Search for the cell housing the specified text and yield its (x, y) center coordinate. 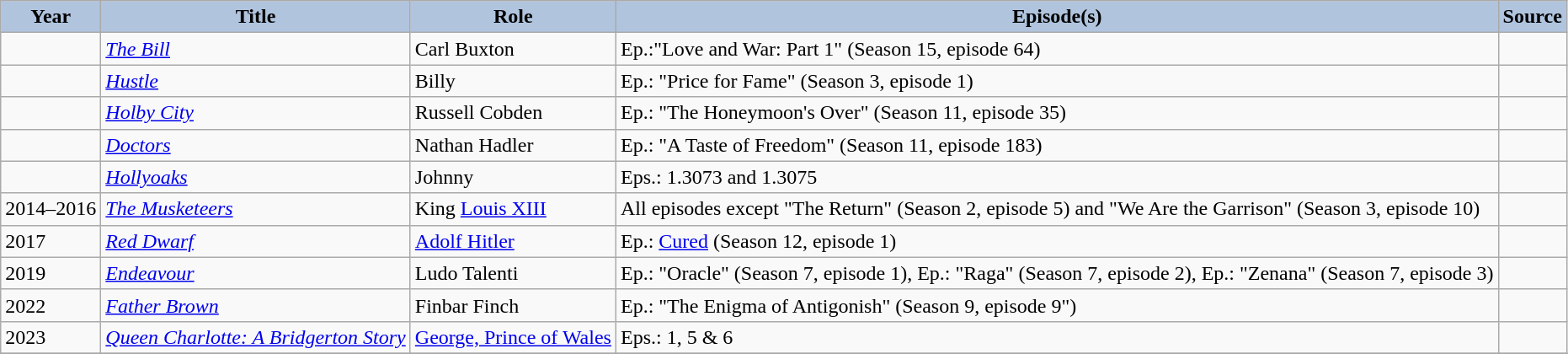
2022 (51, 305)
2014–2016 (51, 209)
Ep.: "Oracle" (Season 7, episode 1), Ep.: "Raga" (Season 7, episode 2), Ep.: "Zenana" (Season 7, episode 3) (1057, 273)
Billy (513, 81)
All episodes except "The Return" (Season 2, episode 5) and "We Are the Garrison" (Season 3, episode 10) (1057, 209)
2019 (51, 273)
2023 (51, 337)
Endeavour (256, 273)
Johnny (513, 177)
Red Dwarf (256, 241)
Queen Charlotte: A Bridgerton Story (256, 337)
Ep.: "A Taste of Freedom" (Season 11, episode 183) (1057, 145)
Title (256, 17)
Adolf Hitler (513, 241)
Eps.: 1, 5 & 6 (1057, 337)
Eps.: 1.3073 and 1.3075 (1057, 177)
Episode(s) (1057, 17)
Russell Cobden (513, 113)
Year (51, 17)
Ep.: "The Enigma of Antigonish" (Season 9, episode 9") (1057, 305)
Ep.:"Love and War: Part 1" (Season 15, episode 64) (1057, 49)
Holby City (256, 113)
The Musketeers (256, 209)
Father Brown (256, 305)
Role (513, 17)
Doctors (256, 145)
Ludo Talenti (513, 273)
2017 (51, 241)
Ep.: "The Honeymoon's Over" (Season 11, episode 35) (1057, 113)
George, Prince of Wales (513, 337)
Hustle (256, 81)
Hollyoaks (256, 177)
Source (1533, 17)
King Louis XIII (513, 209)
Carl Buxton (513, 49)
Finbar Finch (513, 305)
Ep.: "Price for Fame" (Season 3, episode 1) (1057, 81)
Nathan Hadler (513, 145)
Ep.: Cured (Season 12, episode 1) (1057, 241)
The Bill (256, 49)
